Identify which cell holds the provided text, then report its [x, y] central coordinate. 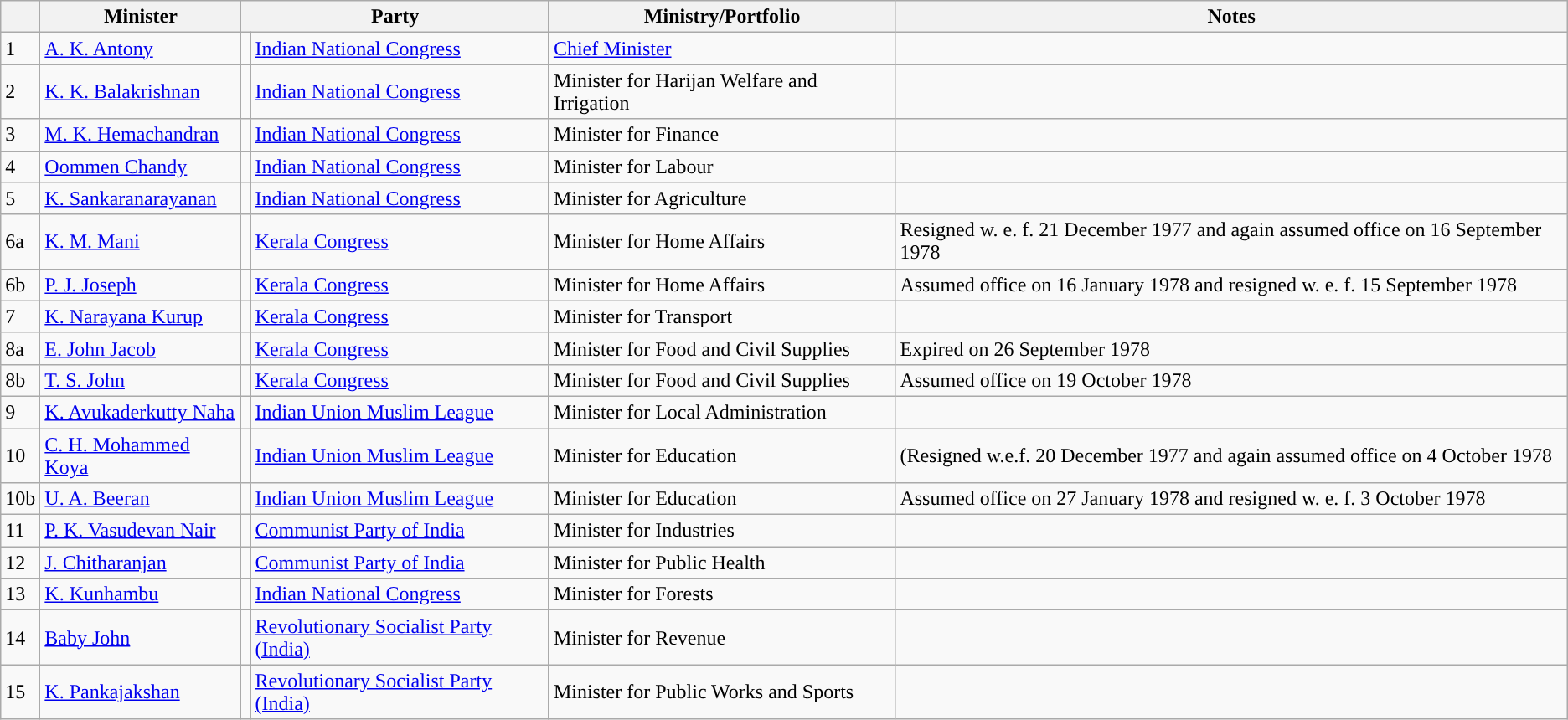
11 [20, 531]
A. K. Antony [141, 49]
M. K. Hemachandran [141, 135]
Baby John [141, 638]
Assumed office on 16 January 1978 and resigned w. e. f. 15 September 1978 [1231, 285]
K. Kunhambu [141, 594]
Minister for Public Works and Sports [722, 692]
Minister for Agriculture [722, 198]
Ministry/Portfolio [722, 17]
15 [20, 692]
3 [20, 135]
6a [20, 241]
5 [20, 198]
P. J. Joseph [141, 285]
J. Chitharanjan [141, 563]
K. Avukaderkutty Naha [141, 412]
E. John Jacob [141, 348]
P. K. Vasudevan Nair [141, 531]
Resigned w. e. f. 21 December 1977 and again assumed office on 16 September 1978 [1231, 241]
K. Pankajakshan [141, 692]
4 [20, 167]
Minister for Forests [722, 594]
Minister for Industries [722, 531]
Minister for Labour [722, 167]
7 [20, 316]
Assumed office on 19 October 1978 [1231, 380]
9 [20, 412]
2 [20, 92]
13 [20, 594]
8a [20, 348]
Minister for Public Health [722, 563]
Assumed office on 27 January 1978 and resigned w. e. f. 3 October 1978 [1231, 499]
K. Sankaranarayanan [141, 198]
C. H. Mohammed Koya [141, 455]
Minister for Revenue [722, 638]
Oommen Chandy [141, 167]
Minister [141, 17]
T. S. John [141, 380]
K. M. Mani [141, 241]
8b [20, 380]
1 [20, 49]
(Resigned w.e.f. 20 December 1977 and again assumed office on 4 October 1978 [1231, 455]
6b [20, 285]
Minister for Finance [722, 135]
K. Narayana Kurup [141, 316]
Notes [1231, 17]
Minister for Local Administration [722, 412]
14 [20, 638]
Chief Minister [722, 49]
12 [20, 563]
10 [20, 455]
10b [20, 499]
K. K. Balakrishnan [141, 92]
Minister for Transport [722, 316]
Expired on 26 September 1978 [1231, 348]
U. A. Beeran [141, 499]
Minister for Harijan Welfare and Irrigation [722, 92]
Party [395, 17]
